Pinpoint the cell where the given text exists, returning its (X, Y) midpoint coordinate. 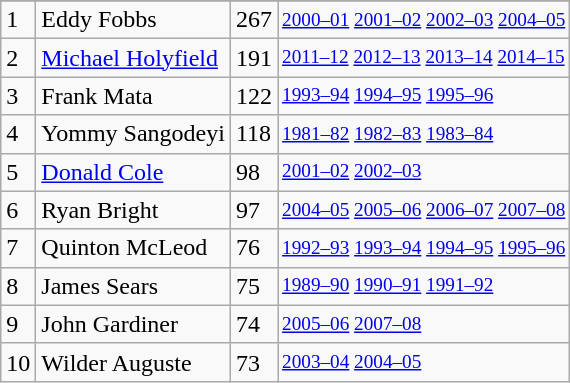
2005–06 2007–08 (424, 324)
1992–93 1993–94 1994–95 1995–96 (424, 248)
6 (18, 210)
191 (254, 58)
Michael Holyfield (134, 58)
Eddy Fobbs (134, 20)
Donald Cole (134, 172)
3 (18, 96)
98 (254, 172)
122 (254, 96)
73 (254, 362)
5 (18, 172)
Yommy Sangodeyi (134, 134)
2 (18, 58)
1981–82 1982–83 1983–84 (424, 134)
2003–04 2004–05 (424, 362)
Quinton McLeod (134, 248)
2011–12 2012–13 2013–14 2014–15 (424, 58)
10 (18, 362)
John Gardiner (134, 324)
Frank Mata (134, 96)
267 (254, 20)
4 (18, 134)
James Sears (134, 286)
9 (18, 324)
1 (18, 20)
76 (254, 248)
Ryan Bright (134, 210)
2000–01 2001–02 2002–03 2004–05 (424, 20)
1993–94 1994–95 1995–96 (424, 96)
118 (254, 134)
1989–90 1990–91 1991–92 (424, 286)
97 (254, 210)
74 (254, 324)
75 (254, 286)
Wilder Auguste (134, 362)
2004–05 2005–06 2006–07 2007–08 (424, 210)
7 (18, 248)
8 (18, 286)
2001–02 2002–03 (424, 172)
